Detect which cell encompasses the target text, then output its [x, y] center coordinate. 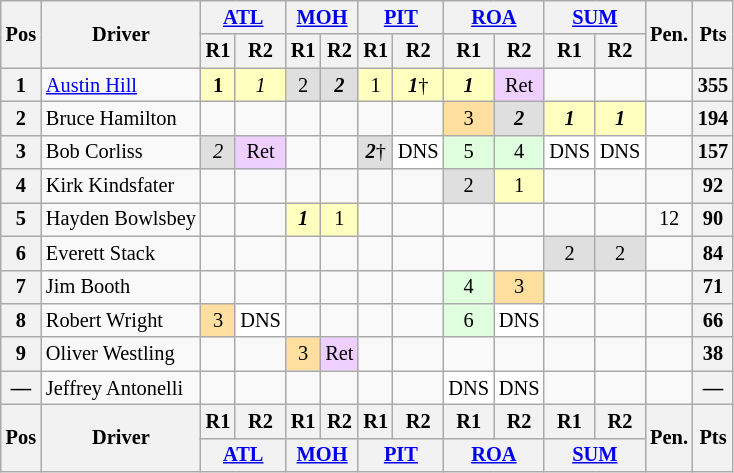
71 [713, 287]
90 [713, 219]
1† [418, 85]
157 [713, 152]
92 [713, 186]
7 [21, 287]
2† [376, 152]
Bob Corliss [121, 152]
12 [669, 219]
Robert Wright [121, 320]
66 [713, 320]
9 [21, 354]
38 [713, 354]
194 [713, 118]
355 [713, 85]
Hayden Bowlsbey [121, 219]
Jim Booth [121, 287]
Kirk Kindsfater [121, 186]
Everett Stack [121, 253]
Austin Hill [121, 85]
84 [713, 253]
Oliver Westling [121, 354]
Bruce Hamilton [121, 118]
8 [21, 320]
Jeffrey Antonelli [121, 388]
